Scan for the cell matching the given text and deliver its [x, y] coordinate at center. 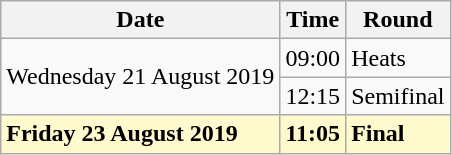
Friday 23 August 2019 [140, 134]
12:15 [313, 96]
Time [313, 20]
Semifinal [398, 96]
Final [398, 134]
Round [398, 20]
Wednesday 21 August 2019 [140, 77]
11:05 [313, 134]
Heats [398, 58]
09:00 [313, 58]
Date [140, 20]
